Provide the (x, y) coordinate of the cell's center where the given text is located.  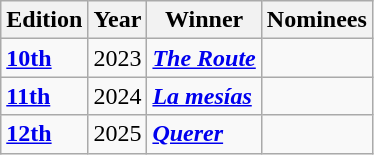
Winner (204, 20)
10th (44, 58)
2025 (118, 134)
2024 (118, 96)
Year (118, 20)
11th (44, 96)
The Route (204, 58)
2023 (118, 58)
La mesías (204, 96)
Nominees (316, 20)
Edition (44, 20)
12th (44, 134)
Querer (204, 134)
